Return (X, Y) of the center of cell containing provided text 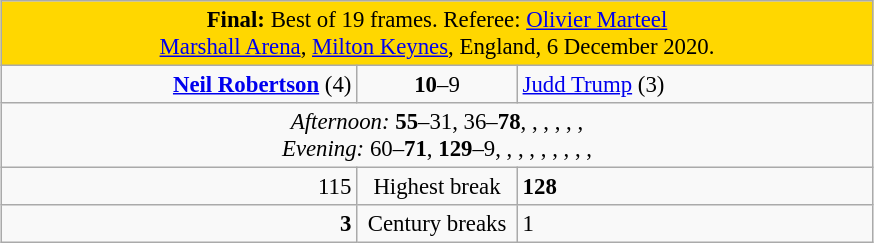
115 (179, 187)
3 (179, 224)
10–9 (438, 85)
1 (695, 224)
Century breaks (438, 224)
Final: Best of 19 frames. Referee: Olivier MarteelMarshall Arena, Milton Keynes, England, 6 December 2020. (437, 34)
Highest break (438, 187)
128 (695, 187)
Neil Robertson (4) (179, 85)
Judd Trump (3) (695, 85)
Afternoon: 55–31, 36–78, , , , , , Evening: 60–71, 129–9, , , , , , , , , (437, 136)
